Return the [X, Y] coordinate for the center point of the cell that contains the specified text.  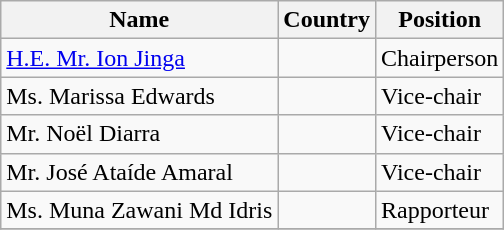
Position [440, 20]
H.E. Mr. Ion Jinga [140, 58]
Name [140, 20]
Mr. Noël Diarra [140, 134]
Mr. José Ataíde Amaral [140, 172]
Ms. Muna Zawani Md Idris [140, 210]
Rapporteur [440, 210]
Ms. Marissa Edwards [140, 96]
Country [327, 20]
Chairperson [440, 58]
